For the text-containing cell, return its midpoint in [X, Y] coordinate format. 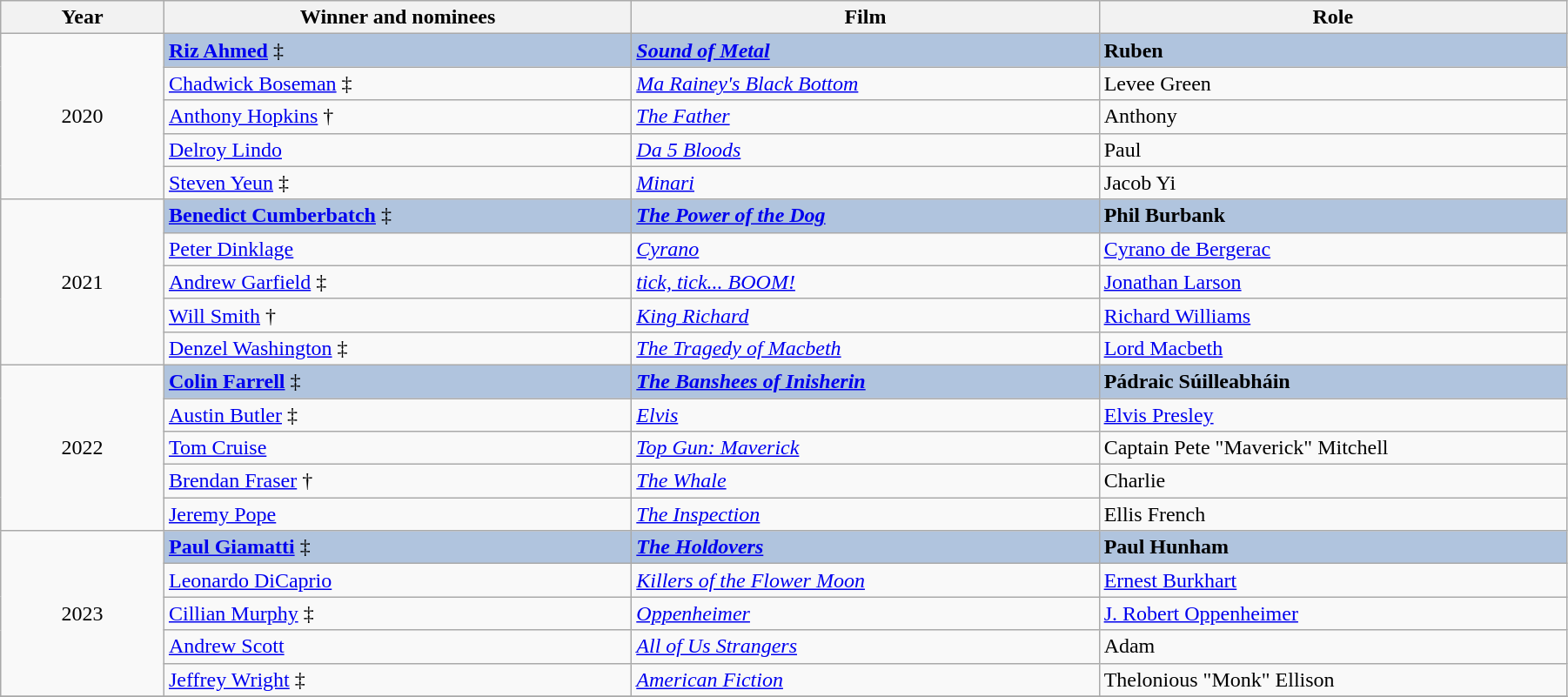
Chadwick Boseman ‡ [397, 84]
Anthony Hopkins † [397, 117]
Phil Burbank [1333, 216]
Ma Rainey's Black Bottom [865, 84]
American Fiction [865, 680]
Anthony [1333, 117]
King Richard [865, 315]
2023 [83, 613]
Andrew Scott [397, 647]
Levee Green [1333, 84]
Minari [865, 183]
Paul [1333, 150]
tick, tick... BOOM! [865, 282]
Cyrano [865, 249]
The Whale [865, 481]
Peter Dinklage [397, 249]
Austin Butler ‡ [397, 415]
All of Us Strangers [865, 647]
Oppenheimer [865, 613]
The Tragedy of Macbeth [865, 348]
Delroy Lindo [397, 150]
Da 5 Bloods [865, 150]
2020 [83, 117]
Denzel Washington ‡ [397, 348]
Cyrano de Bergerac [1333, 249]
2022 [83, 447]
Paul Hunham [1333, 547]
Ernest Burkhart [1333, 580]
Jonathan Larson [1333, 282]
Riz Ahmed ‡ [397, 50]
Charlie [1333, 481]
Jacob Yi [1333, 183]
Year [83, 17]
Colin Farrell ‡ [397, 381]
Jeremy Pope [397, 514]
Pádraic Súilleabháin [1333, 381]
Captain Pete "Maverick" Mitchell [1333, 448]
Thelonious "Monk" Ellison [1333, 680]
Lord Macbeth [1333, 348]
Top Gun: Maverick [865, 448]
Ellis French [1333, 514]
Jeffrey Wright ‡ [397, 680]
Richard Williams [1333, 315]
J. Robert Oppenheimer [1333, 613]
The Inspection [865, 514]
Adam [1333, 647]
Brendan Fraser † [397, 481]
Killers of the Flower Moon [865, 580]
The Father [865, 117]
Will Smith † [397, 315]
Role [1333, 17]
Ruben [1333, 50]
Winner and nominees [397, 17]
Andrew Garfield ‡ [397, 282]
Sound of Metal [865, 50]
Benedict Cumberbatch ‡ [397, 216]
Leonardo DiCaprio [397, 580]
Elvis [865, 415]
Cillian Murphy ‡ [397, 613]
The Power of the Dog [865, 216]
2021 [83, 282]
Tom Cruise [397, 448]
Film [865, 17]
The Holdovers [865, 547]
Elvis Presley [1333, 415]
The Banshees of Inisherin [865, 381]
Steven Yeun ‡ [397, 183]
Paul Giamatti ‡ [397, 547]
